Extract the [x, y] coordinate from the center of the cell holding the provided text.  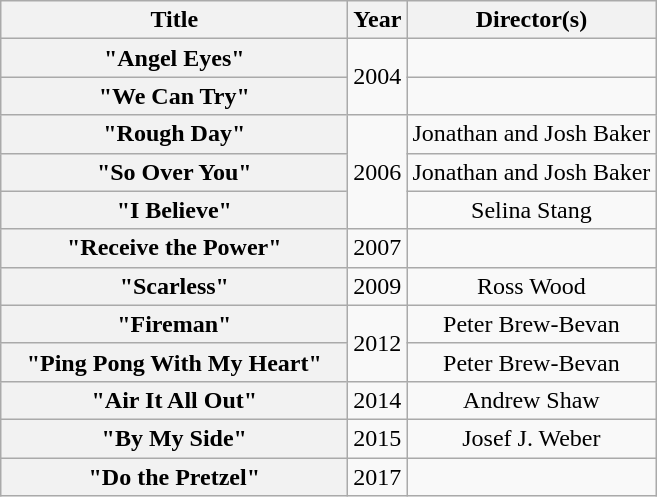
Director(s) [532, 20]
"Do the Pretzel" [174, 477]
2015 [378, 438]
"Scarless" [174, 286]
"Receive the Power" [174, 248]
2004 [378, 77]
Selina Stang [532, 210]
"Angel Eyes" [174, 58]
2017 [378, 477]
"I Believe" [174, 210]
2014 [378, 400]
"Rough Day" [174, 134]
"We Can Try" [174, 96]
Title [174, 20]
"So Over You" [174, 172]
Josef J. Weber [532, 438]
"By My Side" [174, 438]
2009 [378, 286]
2012 [378, 343]
Year [378, 20]
"Air It All Out" [174, 400]
2006 [378, 172]
2007 [378, 248]
Andrew Shaw [532, 400]
"Fireman" [174, 324]
"Ping Pong With My Heart" [174, 362]
Ross Wood [532, 286]
